Return (x, y) of the center of cell containing provided text 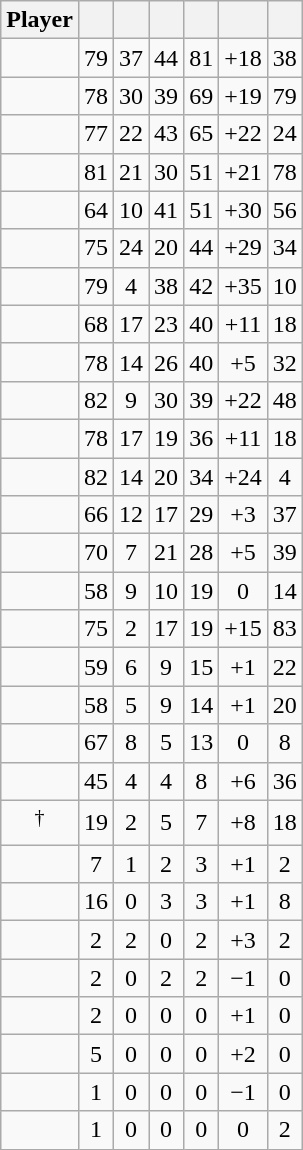
77 (96, 134)
13 (202, 743)
45 (96, 781)
70 (96, 553)
23 (166, 324)
+6 (244, 781)
66 (96, 515)
+21 (244, 172)
12 (132, 515)
+35 (244, 286)
64 (96, 210)
59 (96, 667)
68 (96, 324)
† (40, 822)
+19 (244, 96)
Player (40, 20)
16 (96, 902)
69 (202, 96)
29 (202, 515)
6 (132, 667)
+8 (244, 822)
+15 (244, 629)
15 (202, 667)
32 (284, 362)
56 (284, 210)
48 (284, 400)
43 (166, 134)
67 (96, 743)
+29 (244, 248)
+2 (244, 1054)
+24 (244, 477)
+18 (244, 58)
83 (284, 629)
42 (202, 286)
+30 (244, 210)
41 (166, 210)
65 (202, 134)
28 (202, 553)
26 (166, 362)
